Extract the (x, y) coordinate from the center of the cell holding the provided text.  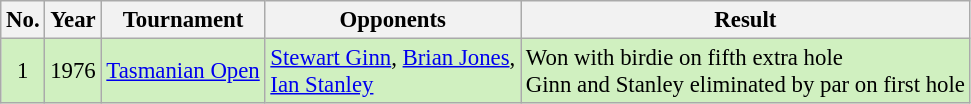
Tournament (183, 20)
1 (23, 72)
1976 (73, 72)
Tasmanian Open (183, 72)
Opponents (392, 20)
No. (23, 20)
Stewart Ginn, Brian Jones, Ian Stanley (392, 72)
Year (73, 20)
Won with birdie on fifth extra holeGinn and Stanley eliminated by par on first hole (746, 72)
Result (746, 20)
